Scan for the cell matching the given text and deliver its [X, Y] coordinate at center. 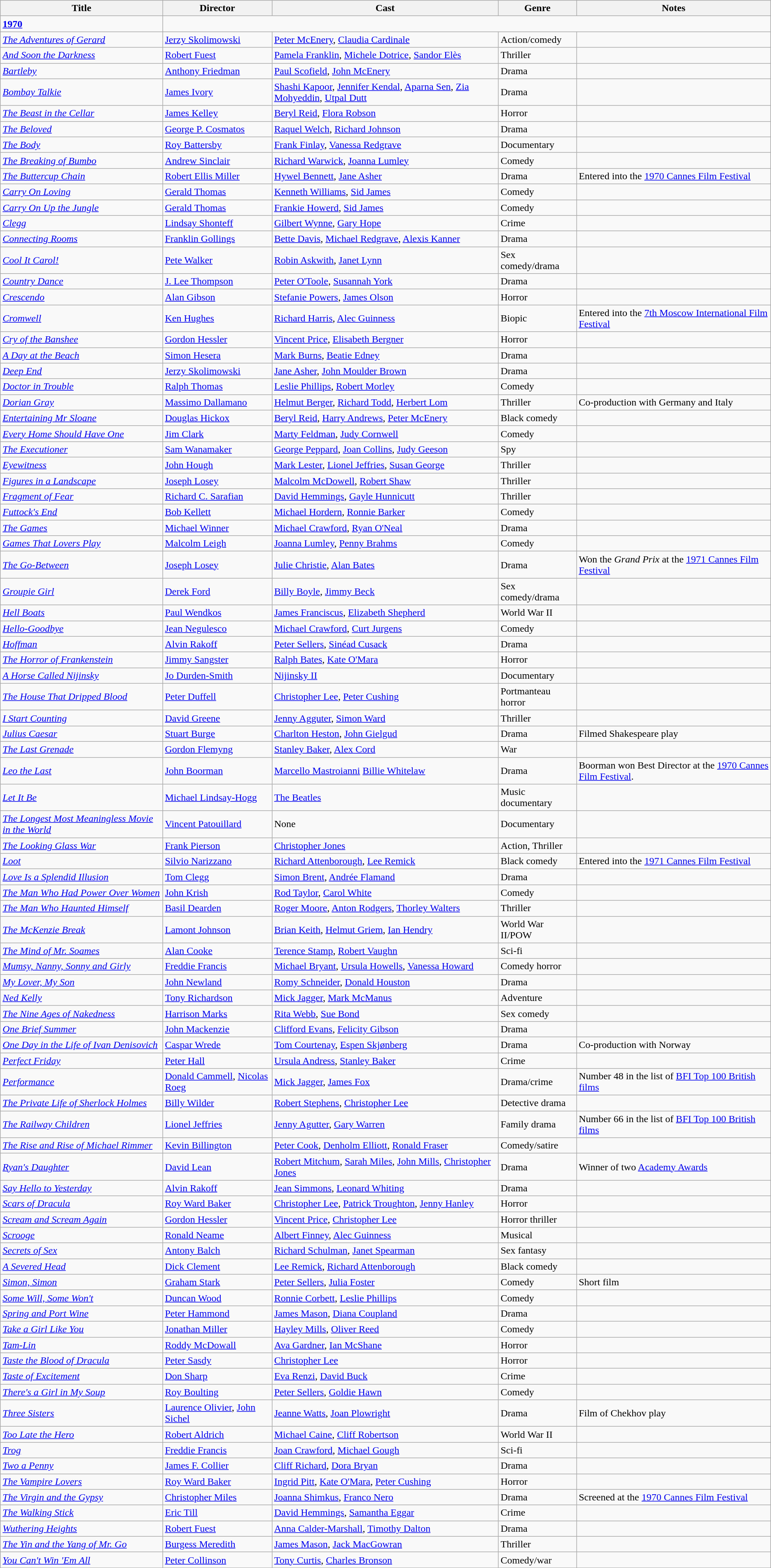
Hywel Bennett, Jane Asher [385, 176]
Peter Cook, Denholm Elliott, Ronald Fraser [385, 1146]
Donald Cammell, Nicolas Roeg [217, 1082]
Marcello Mastroianni Billie Whitelaw [385, 771]
1970 [82, 24]
Alan Cooke [217, 951]
Dorian Gray [82, 402]
Mick Jagger, Mark McManus [385, 998]
Laurence Olivier, John Sichel [217, 1413]
Notes [674, 8]
Three Sisters [82, 1413]
Charlton Heston, John Gielgud [385, 734]
John Newland [217, 982]
Christopher Lee, Peter Cushing [385, 696]
Tom Clegg [217, 877]
Simon, Simon [82, 1282]
Drama/crime [537, 1082]
Entered into the 1970 Cannes Film Festival [674, 176]
The Private Life of Sherlock Holmes [82, 1103]
J. Lee Thompson [217, 281]
Jimmy Sangster [217, 660]
Fragment of Fear [82, 497]
Michael Hordern, Ronnie Barker [385, 512]
Every Home Should Have One [82, 434]
Sex comedy [537, 1013]
The Man Who Haunted Himself [82, 908]
Futtock's End [82, 512]
James Mason, Jack MacGowran [385, 1544]
Title [82, 8]
Beryl Reid, Flora Robson [385, 113]
Anthony Friedman [217, 71]
Dick Clement [217, 1266]
Taste the Blood of Dracula [82, 1361]
The Beloved [82, 129]
Ronald Neame [217, 1235]
Michael Crawford, Ryan O'Neal [385, 528]
Action/comedy [537, 40]
Vincent Price, Elisabeth Bergner [385, 340]
Peter McEnery, Claudia Cardinale [385, 40]
James Mason, Diana Coupland [385, 1313]
Sex fantasy [537, 1251]
Richard Harris, Alec Guinness [385, 318]
Music documentary [537, 798]
Christopher Lee, Patrick Troughton, Jenny Hanley [385, 1204]
Graham Stark [217, 1282]
The House That Dripped Blood [82, 696]
Simon Hesera [217, 355]
Shashi Kapoor, Jennifer Kendal, Aparna Sen, Zia Mohyeddin, Utpal Dutt [385, 92]
The Walking Stick [82, 1513]
Eric Till [217, 1513]
David Hemmings, Gayle Hunnicutt [385, 497]
Richard Attenborough, Lee Remick [385, 861]
Winner of two Academy Awards [674, 1167]
Hell Boats [82, 613]
Robert Aldrich [217, 1434]
Number 48 in the list of BFI Top 100 British films [674, 1082]
Short film [674, 1282]
Stuart Burge [217, 734]
Adventure [537, 998]
Ava Gardner, Ian McShane [385, 1345]
Franklin Gollings [217, 239]
Christopher Lee [385, 1361]
Cry of the Banshee [82, 340]
Bob Kellett [217, 512]
Lee Remick, Richard Attenborough [385, 1266]
Director [217, 8]
Joan Crawford, Michael Gough [385, 1450]
Musical [537, 1235]
The Adventures of Gerard [82, 40]
Ken Hughes [217, 318]
Jean Simmons, Leonard Whiting [385, 1188]
Too Late the Hero [82, 1434]
Taste of Excitement [82, 1376]
Paul Scofield, John McEnery [385, 71]
Entertaining Mr Sloane [82, 418]
Carry On Loving [82, 192]
Joanna Shimkus, Franco Nero [385, 1497]
Lamont Johnson [217, 930]
Lindsay Shonteff [217, 223]
Ralph Bates, Kate O'Mara [385, 660]
Ingrid Pitt, Kate O'Mara, Peter Cushing [385, 1481]
Christopher Jones [385, 846]
The Mind of Mr. Soames [82, 951]
Cliff Richard, Dora Bryan [385, 1466]
Rod Taylor, Carol White [385, 893]
One Brief Summer [82, 1029]
Comedy/satire [537, 1146]
Gilbert Wynne, Gary Hope [385, 223]
Sam Wanamaker [217, 449]
John Mackenzie [217, 1029]
My Lover, My Son [82, 982]
Marty Feldman, Judy Cornwell [385, 434]
Hayley Mills, Oliver Reed [385, 1329]
The Last Grenade [82, 749]
Comedy/war [537, 1560]
Jenny Agutter, Gary Warren [385, 1124]
Helmut Berger, Richard Todd, Herbert Lom [385, 402]
Country Dance [82, 281]
The Longest Most Meaningless Movie in the World [82, 824]
Tom Courtenay, Espen Skjønberg [385, 1045]
Ryan's Daughter [82, 1167]
Family drama [537, 1124]
Jane Asher, John Moulder Brown [385, 371]
Harrison Marks [217, 1013]
Robert Stephens, Christopher Lee [385, 1103]
Boorman won Best Director at the 1970 Cannes Film Festival. [674, 771]
Hello-Goodbye [82, 628]
Joanna Lumley, Penny Brahms [385, 544]
Burgess Meredith [217, 1544]
Horror thriller [537, 1219]
Malcolm Leigh [217, 544]
The Beast in the Cellar [82, 113]
Entered into the 7th Moscow International Film Festival [674, 318]
Carry On Up the Jungle [82, 207]
A Day at the Beach [82, 355]
Frank Pierson [217, 846]
Richard Warwick, Joanna Lumley [385, 160]
Co-production with Norway [674, 1045]
Jo Durden-Smith [217, 675]
I Start Counting [82, 718]
Jim Clark [217, 434]
James Franciscus, Elizabeth Shepherd [385, 613]
Peter Sellers, Goldie Hawn [385, 1392]
Frank Finlay, Vanessa Redgrave [385, 145]
World War II/POW [537, 930]
Film of Chekhov play [674, 1413]
The Beatles [385, 798]
Michael Bryant, Ursula Howells, Vanessa Howard [385, 966]
Ronnie Corbett, Leslie Phillips [385, 1298]
Clifford Evans, Felicity Gibson [385, 1029]
Kevin Billington [217, 1146]
Robert Ellis Miller [217, 176]
Stanley Baker, Alex Cord [385, 749]
Anna Calder-Marshall, Timothy Dalton [385, 1528]
The Games [82, 528]
Andrew Sinclair [217, 160]
Terence Stamp, Robert Vaughn [385, 951]
Mumsy, Nanny, Sonny and Girly [82, 966]
Eva Renzi, David Buck [385, 1376]
James Ivory [217, 92]
Ned Kelly [82, 998]
George P. Cosmatos [217, 129]
Love Is a Splendid Illusion [82, 877]
Say Hello to Yesterday [82, 1188]
Games That Lovers Play [82, 544]
Tam-Lin [82, 1345]
Gordon Flemyng [217, 749]
Groupie Girl [82, 592]
Robert Mitchum, Sarah Miles, John Mills, Christopher Jones [385, 1167]
John Krish [217, 893]
Don Sharp [217, 1376]
Romy Schneider, Donald Houston [385, 982]
Entered into the 1971 Cannes Film Festival [674, 861]
Peter Duffell [217, 696]
Peter Sellers, Julia Foster [385, 1282]
Nijinsky II [385, 675]
Secrets of Sex [82, 1251]
Mick Jagger, James Fox [385, 1082]
The Body [82, 145]
Genre [537, 8]
Trog [82, 1450]
Malcolm McDowell, Robert Shaw [385, 481]
Simon Brent, Andrée Flamand [385, 877]
Paul Wendkos [217, 613]
Roy Battersby [217, 145]
Cool It Carol! [82, 260]
Ursula Andress, Stanley Baker [385, 1060]
David Greene [217, 718]
Perfect Friday [82, 1060]
Doctor in Trouble [82, 387]
Stefanie Powers, James Olson [385, 297]
Caspar Wrede [217, 1045]
A Horse Called Nijinsky [82, 675]
Peter Collinson [217, 1560]
Hoffman [82, 644]
John Hough [217, 465]
Comedy horror [537, 966]
George Peppard, Joan Collins, Judy Geeson [385, 449]
Lionel Jeffries [217, 1124]
Peter Sasdy [217, 1361]
The Man Who Had Power Over Women [82, 893]
John Boorman [217, 771]
Peter O'Toole, Susannah York [385, 281]
The Vampire Lovers [82, 1481]
The Buttercup Chain [82, 176]
Antony Balch [217, 1251]
Jenny Agguter, Simon Ward [385, 718]
Peter Hammond [217, 1313]
War [537, 749]
The Virgin and the Gypsy [82, 1497]
James F. Collier [217, 1466]
Some Will, Some Won't [82, 1298]
Vincent Patouillard [217, 824]
Loot [82, 861]
One Day in the Life of Ivan Denisovich [82, 1045]
The Railway Children [82, 1124]
Michael Lindsay-Hogg [217, 798]
Mark Burns, Beatie Edney [385, 355]
Two a Penny [82, 1466]
Albert Finney, Alec Guinness [385, 1235]
The McKenzie Break [82, 930]
Biopic [537, 318]
The Rise and Rise of Michael Rimmer [82, 1146]
Take a Girl Like You [82, 1329]
There's a Girl in My Soup [82, 1392]
The Go-Between [82, 565]
Let It Be [82, 798]
Robin Askwith, Janet Lynn [385, 260]
Richard C. Sarafian [217, 497]
Crescendo [82, 297]
Detective drama [537, 1103]
Performance [82, 1082]
Mark Lester, Lionel Jeffries, Susan George [385, 465]
Duncan Wood [217, 1298]
Jeanne Watts, Joan Plowright [385, 1413]
Filmed Shakespeare play [674, 734]
Silvio Narizzano [217, 861]
David Lean [217, 1167]
Roddy McDowall [217, 1345]
Screened at the 1970 Cannes Film Festival [674, 1497]
Peter Sellers, Sinéad Cusack [385, 644]
Cast [385, 8]
Scars of Dracula [82, 1204]
The Nine Ages of Nakedness [82, 1013]
Ralph Thomas [217, 387]
Michael Winner [217, 528]
Portmanteau horror [537, 696]
Richard Schulman, Janet Spearman [385, 1251]
Billy Wilder [217, 1103]
James Kelley [217, 113]
Pete Walker [217, 260]
Frankie Howerd, Sid James [385, 207]
Raquel Welch, Richard Johnson [385, 129]
A Severed Head [82, 1266]
Deep End [82, 371]
The Executioner [82, 449]
Leo the Last [82, 771]
Roger Moore, Anton Rodgers, Thorley Walters [385, 908]
Michael Caine, Cliff Robertson [385, 1434]
Brian Keith, Helmut Griem, Ian Hendry [385, 930]
Spy [537, 449]
Christopher Miles [217, 1497]
The Yin and the Yang of Mr. Go [82, 1544]
Eyewitness [82, 465]
None [385, 824]
David Hemmings, Samantha Eggar [385, 1513]
Massimo Dallamano [217, 402]
Jonathan Miller [217, 1329]
Number 66 in the list of BFI Top 100 British films [674, 1124]
Beryl Reid, Harry Andrews, Peter McEnery [385, 418]
Douglas Hickox [217, 418]
Cromwell [82, 318]
Scream and Scream Again [82, 1219]
Derek Ford [217, 592]
The Horror of Frankenstein [82, 660]
Spring and Port Wine [82, 1313]
Wuthering Heights [82, 1528]
Action, Thriller [537, 846]
Tony Curtis, Charles Bronson [385, 1560]
Kenneth Williams, Sid James [385, 192]
Connecting Rooms [82, 239]
The Looking Glass War [82, 846]
And Soon the Darkness [82, 55]
Scrooge [82, 1235]
Roy Boulting [217, 1392]
Rita Webb, Sue Bond [385, 1013]
Alan Gibson [217, 297]
Basil Dearden [217, 908]
Won the Grand Prix at the 1971 Cannes Film Festival [674, 565]
Julie Christie, Alan Bates [385, 565]
Vincent Price, Christopher Lee [385, 1219]
Bartleby [82, 71]
Clegg [82, 223]
Peter Hall [217, 1060]
Co-production with Germany and Italy [674, 402]
Jean Negulesco [217, 628]
Figures in a Landscape [82, 481]
Julius Caesar [82, 734]
Michael Crawford, Curt Jurgens [385, 628]
Bette Davis, Michael Redgrave, Alexis Kanner [385, 239]
Bombay Talkie [82, 92]
Leslie Phillips, Robert Morley [385, 387]
Tony Richardson [217, 998]
Billy Boyle, Jimmy Beck [385, 592]
Pamela Franklin, Michele Dotrice, Sandor Elès [385, 55]
The Breaking of Bumbo [82, 160]
You Can't Win 'Em All [82, 1560]
